Return the (x, y) coordinate for the center point of the cell that contains the specified text.  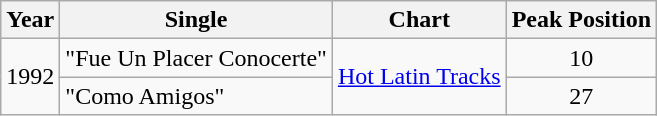
"Como Amigos" (196, 96)
Single (196, 20)
Year (30, 20)
Hot Latin Tracks (419, 77)
10 (581, 58)
1992 (30, 77)
Peak Position (581, 20)
27 (581, 96)
"Fue Un Placer Conocerte" (196, 58)
Chart (419, 20)
